From the cell containing the given text, extract its center point as [x, y] coordinate. 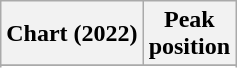
Peakposition [189, 34]
Chart (2022) [72, 34]
